Find where the given text appears and provide that cell's center as (x, y) coordinate. 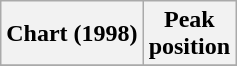
Chart (1998) (72, 34)
Peakposition (189, 34)
